Capture the cell that displays the provided text and extract its (X, Y) central coordinate. 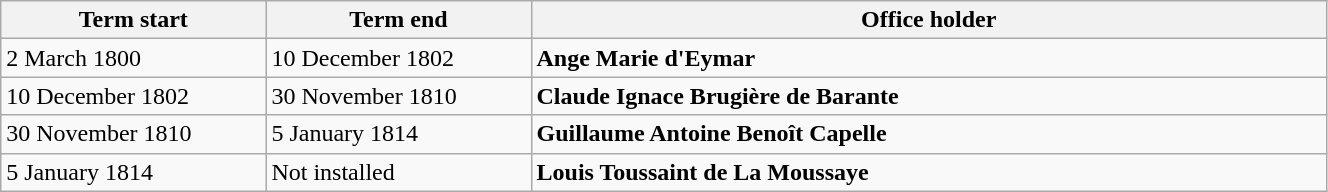
Term start (134, 20)
Claude Ignace Brugière de Barante (928, 96)
Not installed (398, 172)
Ange Marie d'Eymar (928, 58)
Office holder (928, 20)
Term end (398, 20)
Guillaume Antoine Benoît Capelle (928, 134)
2 March 1800 (134, 58)
Louis Toussaint de La Moussaye (928, 172)
